Capture the cell that displays the provided text and extract its (X, Y) central coordinate. 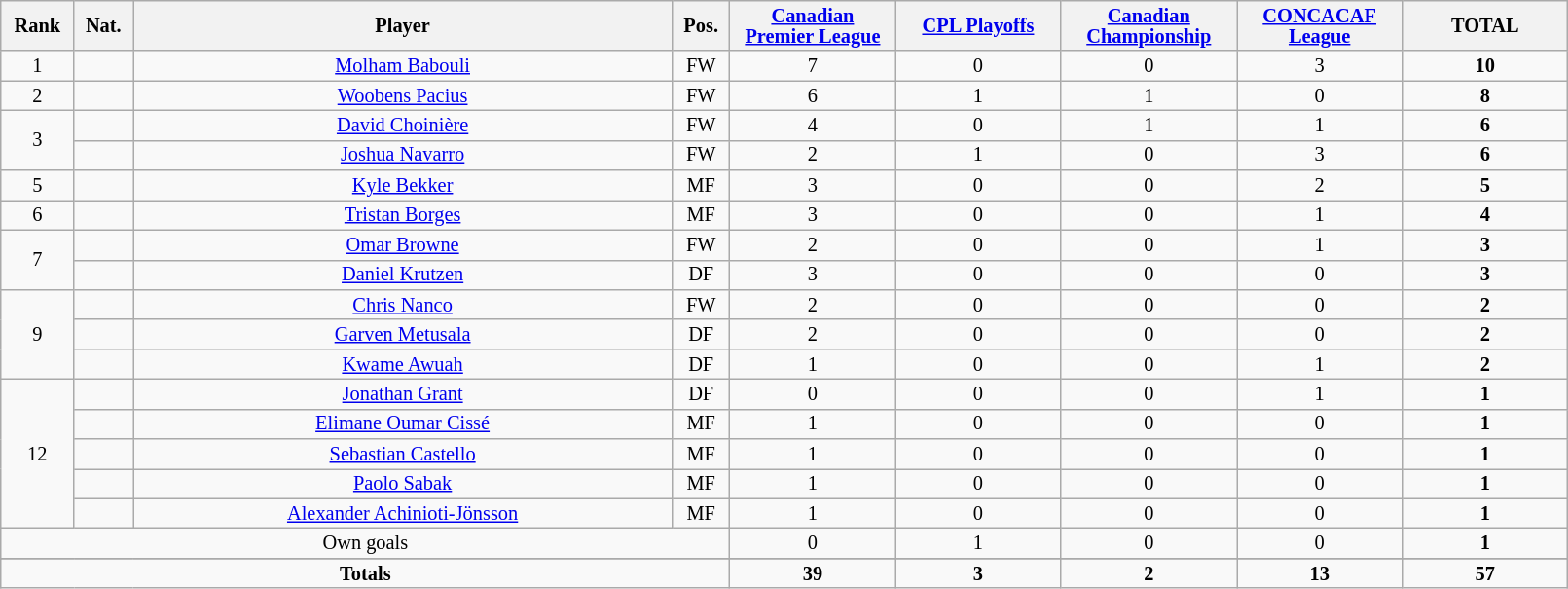
Kyle Bekker (403, 185)
Joshua Navarro (403, 156)
9 (37, 334)
Paolo Sabak (403, 483)
Tristan Borges (403, 214)
Garven Metusala (403, 335)
CONCACAF League (1320, 25)
Sebastian Castello (403, 454)
Chris Nanco (403, 304)
David Choinière (403, 125)
Alexander Achinioti-Jönsson (403, 514)
Omar Browne (403, 245)
TOTAL (1485, 25)
Woobens Pacius (403, 95)
Nat. (103, 25)
39 (813, 572)
Jonathan Grant (403, 393)
57 (1485, 572)
Own goals (366, 543)
12 (37, 454)
8 (1485, 95)
10 (1485, 66)
Daniel Krutzen (403, 275)
Totals (366, 572)
Canadian Championship (1149, 25)
13 (1320, 572)
Elimane Oumar Cissé (403, 424)
Molham Babouli (403, 66)
Rank (37, 25)
Canadian Premier League (813, 25)
Player (403, 25)
CPL Playoffs (978, 25)
Pos. (701, 25)
Kwame Awuah (403, 364)
